For the text-containing cell, return its midpoint in (X, Y) coordinate format. 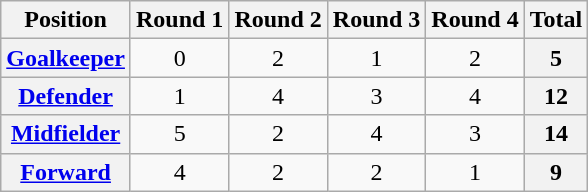
Defender (66, 96)
Position (66, 20)
Round 3 (376, 20)
Midfielder (66, 134)
Goalkeeper (66, 58)
Round 4 (475, 20)
0 (179, 58)
12 (556, 96)
Round 1 (179, 20)
Total (556, 20)
9 (556, 172)
Round 2 (278, 20)
14 (556, 134)
Forward (66, 172)
